Determine the (X, Y) coordinate at the center of the cell enclosing the given text.  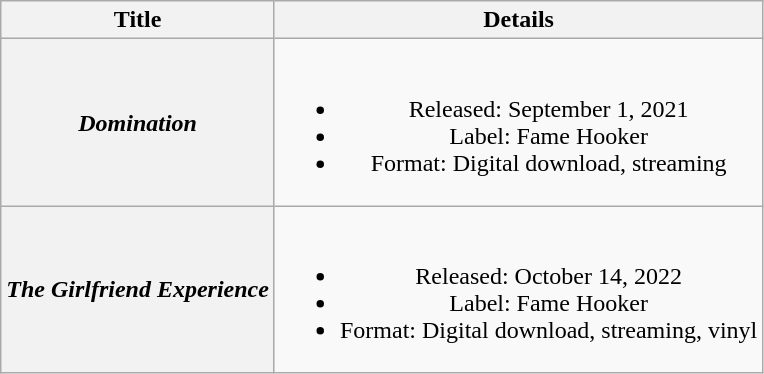
Released: October 14, 2022Label: Fame HookerFormat: Digital download, streaming, vinyl (518, 290)
The Girlfriend Experience (138, 290)
Details (518, 20)
Released: September 1, 2021Label: Fame HookerFormat: Digital download, streaming (518, 122)
Title (138, 20)
Domination (138, 122)
